Capture the cell that displays the provided text and extract its (x, y) central coordinate. 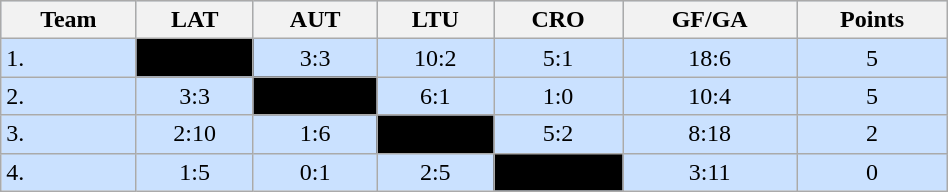
2 (872, 134)
10:2 (436, 58)
0 (872, 172)
LAT (194, 20)
2:5 (436, 172)
2:10 (194, 134)
3. (68, 134)
5:2 (558, 134)
Points (872, 20)
5:1 (558, 58)
3:11 (710, 172)
1:5 (194, 172)
2. (68, 96)
Team (68, 20)
1:6 (315, 134)
LTU (436, 20)
CRO (558, 20)
AUT (315, 20)
18:6 (710, 58)
0:1 (315, 172)
1:0 (558, 96)
10:4 (710, 96)
1. (68, 58)
4. (68, 172)
GF/GA (710, 20)
8:18 (710, 134)
6:1 (436, 96)
